Capture the cell that displays the provided text and extract its (x, y) central coordinate. 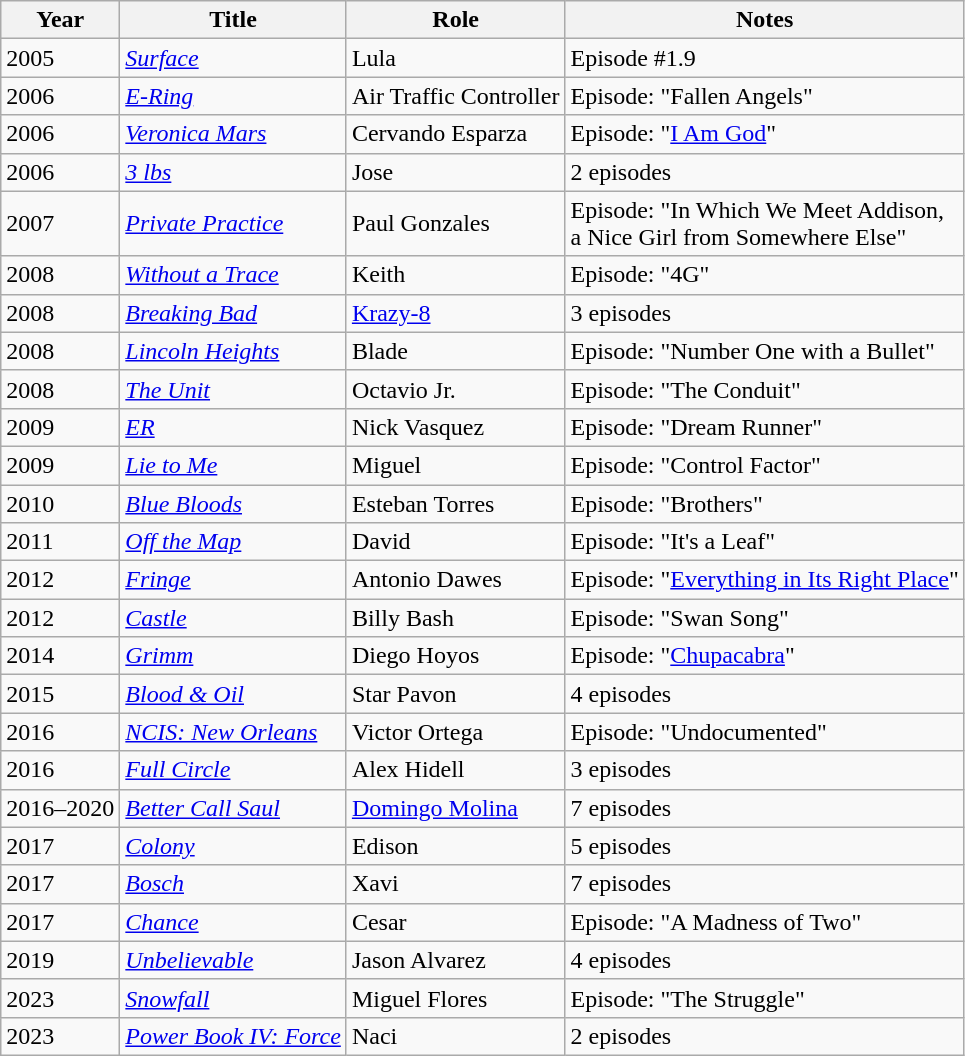
Episode #1.9 (764, 58)
Castle (234, 618)
2014 (60, 656)
Miguel Flores (456, 998)
Xavi (456, 884)
Veronica Mars (234, 134)
Breaking Bad (234, 313)
5 episodes (764, 846)
ER (234, 427)
Jason Alvarez (456, 960)
Air Traffic Controller (456, 96)
Full Circle (234, 770)
Episode: "Dream Runner" (764, 427)
2005 (60, 58)
2015 (60, 694)
3 lbs (234, 172)
Edison (456, 846)
Chance (234, 922)
Antonio Dawes (456, 580)
Octavio Jr. (456, 389)
Diego Hoyos (456, 656)
Krazy-8 (456, 313)
Episode: "The Conduit" (764, 389)
Blade (456, 351)
Victor Ortega (456, 732)
Esteban Torres (456, 503)
2010 (60, 503)
Episode: "Number One with a Bullet" (764, 351)
Paul Gonzales (456, 224)
Better Call Saul (234, 808)
Episode: "I Am God" (764, 134)
Miguel (456, 465)
2019 (60, 960)
Snowfall (234, 998)
Grimm (234, 656)
Role (456, 20)
Alex Hidell (456, 770)
Cesar (456, 922)
Episode: "Chupacabra" (764, 656)
Lie to Me (234, 465)
Blue Bloods (234, 503)
Lula (456, 58)
Episode: "Undocumented" (764, 732)
Off the Map (234, 542)
Episode: "Everything in Its Right Place" (764, 580)
David (456, 542)
Fringe (234, 580)
Colony (234, 846)
Episode: "Control Factor" (764, 465)
2016–2020 (60, 808)
2011 (60, 542)
Episode: "4G" (764, 275)
2007 (60, 224)
Year (60, 20)
Title (234, 20)
Episode: "Fallen Angels" (764, 96)
Nick Vasquez (456, 427)
Private Practice (234, 224)
Episode: "It's a Leaf" (764, 542)
The Unit (234, 389)
Billy Bash (456, 618)
NCIS: New Orleans (234, 732)
Lincoln Heights (234, 351)
Episode: "Brothers" (764, 503)
Blood & Oil (234, 694)
Cervando Esparza (456, 134)
Surface (234, 58)
Keith (456, 275)
Bosch (234, 884)
Domingo Molina (456, 808)
Episode: "In Which We Meet Addison,a Nice Girl from Somewhere Else" (764, 224)
Unbelievable (234, 960)
Notes (764, 20)
Episode: "A Madness of Two" (764, 922)
Without a Trace (234, 275)
Episode: "Swan Song" (764, 618)
E-Ring (234, 96)
Episode: "The Struggle" (764, 998)
Star Pavon (456, 694)
Power Book IV: Force (234, 1036)
Jose (456, 172)
Naci (456, 1036)
